Find where the given text appears and provide that cell's center as (x, y) coordinate. 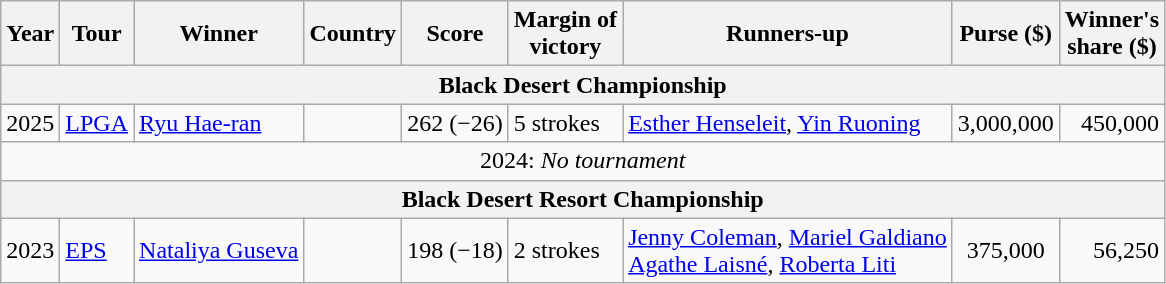
Purse ($) (1006, 34)
Nataliya Guseva (219, 250)
Tour (97, 34)
Black Desert Resort Championship (583, 199)
Ryu Hae-ran (219, 123)
2024: No tournament (583, 161)
Score (456, 34)
56,250 (1112, 250)
Jenny Coleman, Mariel Galdiano Agathe Laisné, Roberta Liti (788, 250)
5 strokes (565, 123)
2025 (30, 123)
Margin ofvictory (565, 34)
3,000,000 (1006, 123)
LPGA (97, 123)
Country (353, 34)
262 (−26) (456, 123)
198 (−18) (456, 250)
Winner'sshare ($) (1112, 34)
Esther Henseleit, Yin Ruoning (788, 123)
Runners-up (788, 34)
Winner (219, 34)
450,000 (1112, 123)
2023 (30, 250)
2 strokes (565, 250)
Black Desert Championship (583, 85)
Year (30, 34)
375,000 (1006, 250)
EPS (97, 250)
